From the cell containing the given text, extract its center point as (X, Y) coordinate. 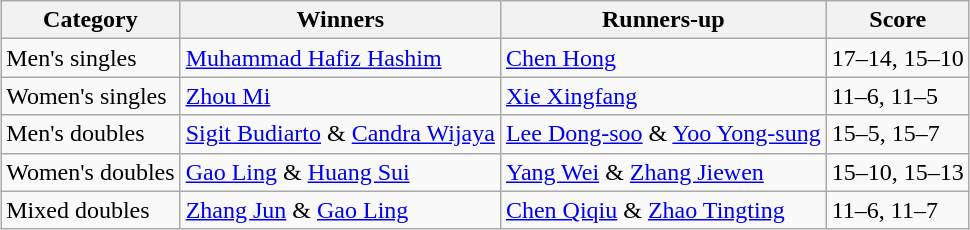
Winners (340, 20)
Men's singles (90, 58)
Zhang Jun & Gao Ling (340, 210)
Women's singles (90, 96)
Men's doubles (90, 134)
11–6, 11–5 (898, 96)
Zhou Mi (340, 96)
Xie Xingfang (663, 96)
11–6, 11–7 (898, 210)
Category (90, 20)
Muhammad Hafiz Hashim (340, 58)
Gao Ling & Huang Sui (340, 172)
Yang Wei & Zhang Jiewen (663, 172)
Chen Hong (663, 58)
17–14, 15–10 (898, 58)
Chen Qiqiu & Zhao Tingting (663, 210)
Lee Dong-soo & Yoo Yong-sung (663, 134)
Women's doubles (90, 172)
15–10, 15–13 (898, 172)
Score (898, 20)
Mixed doubles (90, 210)
Runners-up (663, 20)
15–5, 15–7 (898, 134)
Sigit Budiarto & Candra Wijaya (340, 134)
